Detect which cell encompasses the target text, then output its (x, y) center coordinate. 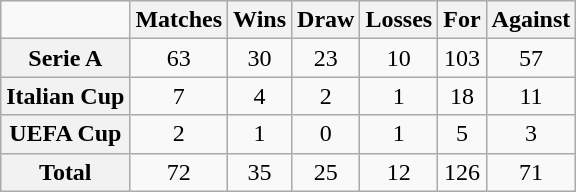
18 (462, 96)
4 (260, 96)
126 (462, 172)
23 (326, 58)
10 (399, 58)
Serie A (66, 58)
72 (179, 172)
63 (179, 58)
Italian Cup (66, 96)
103 (462, 58)
0 (326, 134)
11 (531, 96)
Total (66, 172)
UEFA Cup (66, 134)
25 (326, 172)
Draw (326, 20)
5 (462, 134)
Losses (399, 20)
12 (399, 172)
3 (531, 134)
7 (179, 96)
57 (531, 58)
Matches (179, 20)
Against (531, 20)
30 (260, 58)
For (462, 20)
Wins (260, 20)
35 (260, 172)
71 (531, 172)
